Output the (x, y) coordinate of the center of the cell containing the given text.  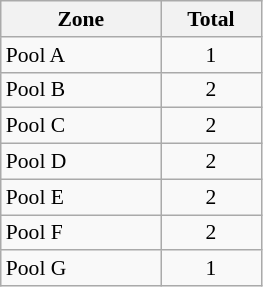
Pool D (81, 162)
Pool A (81, 55)
Pool B (81, 90)
Pool C (81, 126)
Pool G (81, 269)
Pool E (81, 197)
Zone (81, 19)
Pool F (81, 233)
Total (211, 19)
